For the text-containing cell, return its midpoint in [x, y] coordinate format. 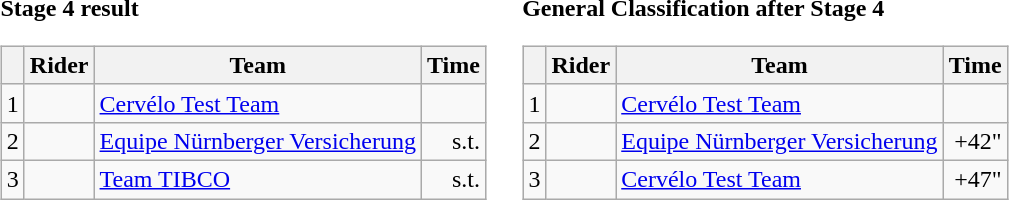
Team TIBCO [258, 179]
+42" [975, 141]
+47" [975, 179]
